Provide the (X, Y) coordinate of the cell's center where the given text is located.  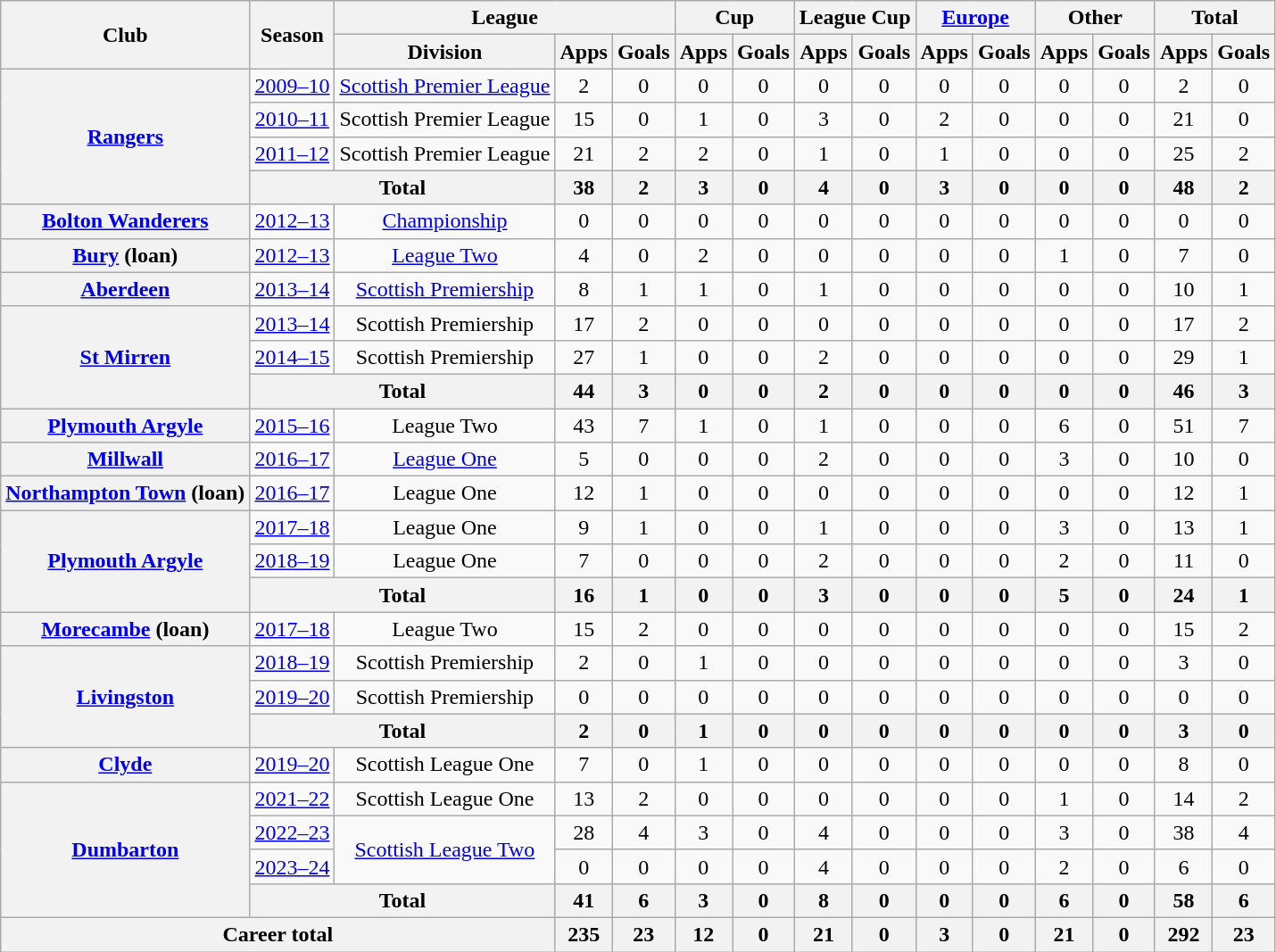
48 (1183, 187)
Europe (975, 18)
29 (1183, 357)
58 (1183, 900)
25 (1183, 153)
Clyde (125, 765)
292 (1183, 934)
Scottish League Two (444, 849)
Season (293, 35)
Millwall (125, 459)
235 (584, 934)
Career total (278, 934)
Aberdeen (125, 289)
27 (584, 357)
16 (584, 595)
2022–23 (293, 832)
Other (1095, 18)
League Cup (855, 18)
9 (584, 527)
Championship (444, 221)
24 (1183, 595)
Morecambe (loan) (125, 629)
2009–10 (293, 86)
28 (584, 832)
2015–16 (293, 426)
44 (584, 391)
2014–15 (293, 357)
41 (584, 900)
Dumbarton (125, 849)
Northampton Town (loan) (125, 493)
2023–24 (293, 866)
Cup (734, 18)
2010–11 (293, 120)
Club (125, 35)
46 (1183, 391)
Division (444, 52)
Bury (loan) (125, 255)
League (505, 18)
Rangers (125, 137)
Livingston (125, 697)
43 (584, 426)
2021–22 (293, 799)
St Mirren (125, 357)
11 (1183, 561)
Bolton Wanderers (125, 221)
2011–12 (293, 153)
51 (1183, 426)
14 (1183, 799)
